Output the (x, y) coordinate of the center of the cell containing the given text.  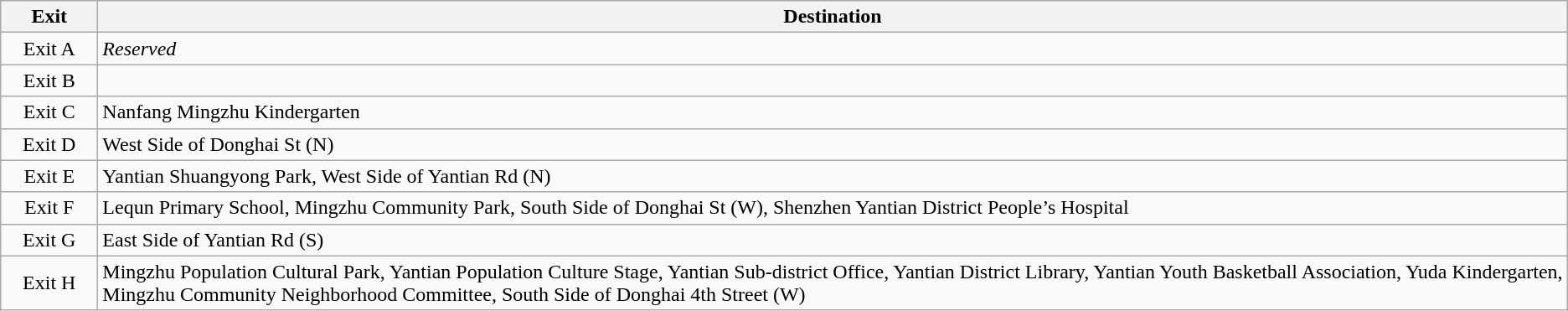
Yantian Shuangyong Park, West Side of Yantian Rd (N) (833, 176)
Reserved (833, 49)
Exit D (49, 144)
Exit A (49, 49)
Exit H (49, 283)
Nanfang Mingzhu Kindergarten (833, 112)
West Side of Donghai St (N) (833, 144)
Lequn Primary School, Mingzhu Community Park, South Side of Donghai St (W), Shenzhen Yantian District People’s Hospital (833, 208)
Exit G (49, 240)
Exit (49, 17)
Exit F (49, 208)
East Side of Yantian Rd (S) (833, 240)
Exit C (49, 112)
Exit E (49, 176)
Destination (833, 17)
Exit B (49, 80)
